From the cell containing the given text, extract its center point as (x, y) coordinate. 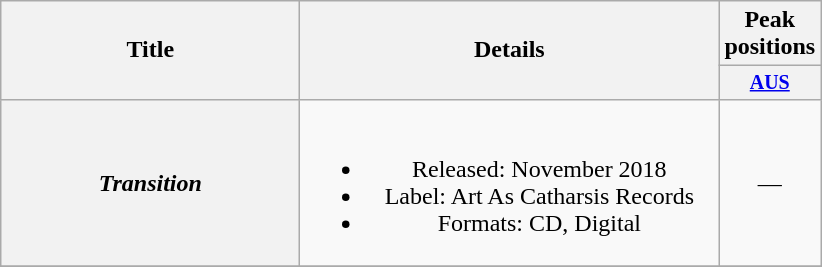
— (770, 182)
Transition (150, 182)
Title (150, 50)
Released: November 2018Label: Art As Catharsis RecordsFormats: CD, Digital (510, 182)
Peak positions (770, 34)
AUS (770, 82)
Details (510, 50)
